For the text-containing cell, return its midpoint in (X, Y) coordinate format. 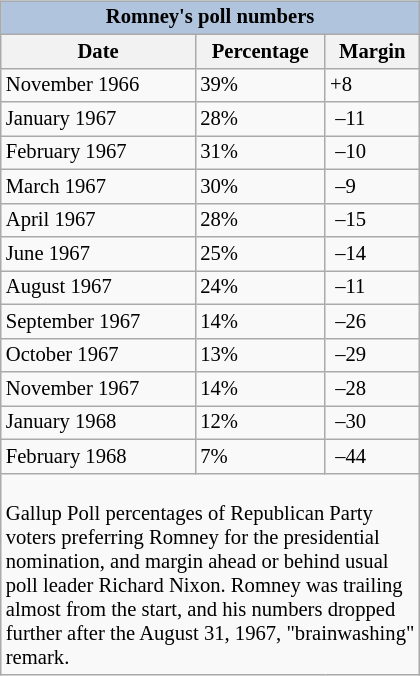
March 1967 (98, 186)
+8 (372, 85)
–28 (372, 389)
Percentage (260, 51)
31% (260, 153)
–15 (372, 220)
September 1967 (98, 321)
November 1966 (98, 85)
–26 (372, 321)
7% (260, 456)
–10 (372, 153)
12% (260, 423)
Romney's poll numbers (210, 18)
June 1967 (98, 254)
Margin (372, 51)
February 1968 (98, 456)
–9 (372, 186)
October 1967 (98, 355)
–44 (372, 456)
Date (98, 51)
24% (260, 288)
25% (260, 254)
November 1967 (98, 389)
February 1967 (98, 153)
–30 (372, 423)
30% (260, 186)
–29 (372, 355)
13% (260, 355)
August 1967 (98, 288)
–14 (372, 254)
39% (260, 85)
January 1967 (98, 119)
January 1968 (98, 423)
April 1967 (98, 220)
